Capture the cell that displays the provided text and extract its [X, Y] central coordinate. 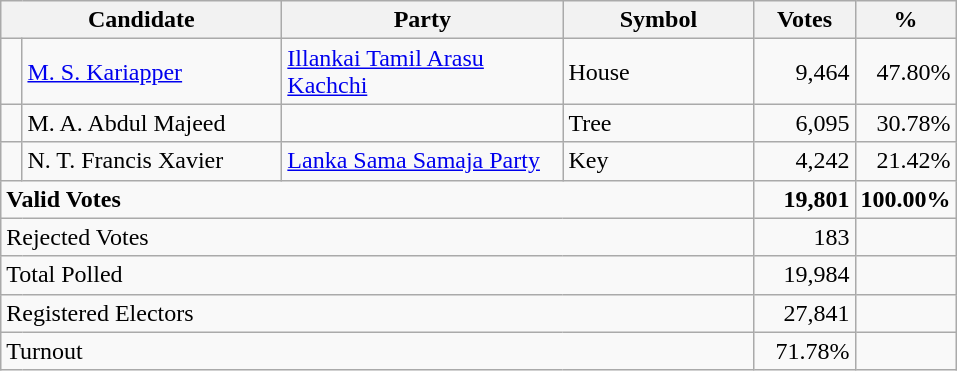
Symbol [658, 20]
4,242 [804, 161]
Valid Votes [378, 199]
Tree [658, 123]
183 [804, 237]
N. T. Francis Xavier [152, 161]
47.80% [906, 72]
Votes [804, 20]
6,095 [804, 123]
30.78% [906, 123]
9,464 [804, 72]
% [906, 20]
M. S. Kariapper [152, 72]
Illankai Tamil Arasu Kachchi [422, 72]
19,984 [804, 275]
19,801 [804, 199]
House [658, 72]
Key [658, 161]
27,841 [804, 313]
Total Polled [378, 275]
Rejected Votes [378, 237]
M. A. Abdul Majeed [152, 123]
71.78% [804, 351]
Turnout [378, 351]
Candidate [142, 20]
100.00% [906, 199]
Registered Electors [378, 313]
Lanka Sama Samaja Party [422, 161]
21.42% [906, 161]
Party [422, 20]
